Scan for the cell matching the given text and deliver its [x, y] coordinate at center. 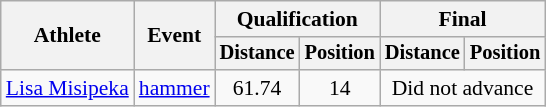
Lisa Misipeka [68, 88]
Final [462, 19]
hammer [174, 88]
Event [174, 36]
14 [340, 88]
Qualification [298, 19]
Athlete [68, 36]
Did not advance [462, 88]
61.74 [258, 88]
